Identify which cell holds the provided text, then report its [X, Y] central coordinate. 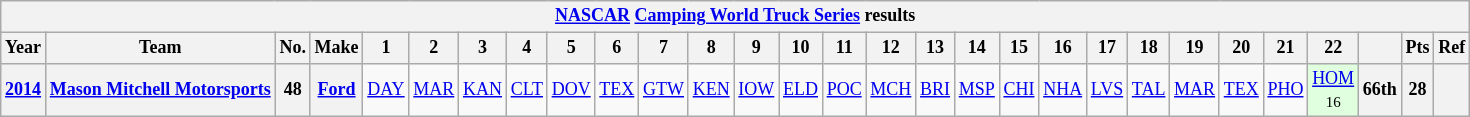
14 [976, 48]
IOW [756, 90]
22 [1334, 48]
TAL [1149, 90]
Make [336, 48]
Pts [1418, 48]
48 [292, 90]
Ford [336, 90]
MCH [891, 90]
Mason Mitchell Motorsports [160, 90]
GTW [664, 90]
ELD [801, 90]
2 [434, 48]
1 [386, 48]
16 [1063, 48]
15 [1019, 48]
NASCAR Camping World Truck Series results [736, 16]
NHA [1063, 90]
4 [526, 48]
CHI [1019, 90]
HOM16 [1334, 90]
12 [891, 48]
2014 [24, 90]
11 [844, 48]
6 [617, 48]
CLT [526, 90]
KAN [483, 90]
BRI [936, 90]
3 [483, 48]
21 [1286, 48]
LVS [1106, 90]
28 [1418, 90]
20 [1241, 48]
DAY [386, 90]
9 [756, 48]
5 [571, 48]
Year [24, 48]
MSP [976, 90]
19 [1195, 48]
DOV [571, 90]
POC [844, 90]
Team [160, 48]
7 [664, 48]
No. [292, 48]
10 [801, 48]
KEN [711, 90]
17 [1106, 48]
18 [1149, 48]
Ref [1452, 48]
8 [711, 48]
PHO [1286, 90]
66th [1380, 90]
13 [936, 48]
